Pinpoint the cell where the given text exists, returning its (x, y) midpoint coordinate. 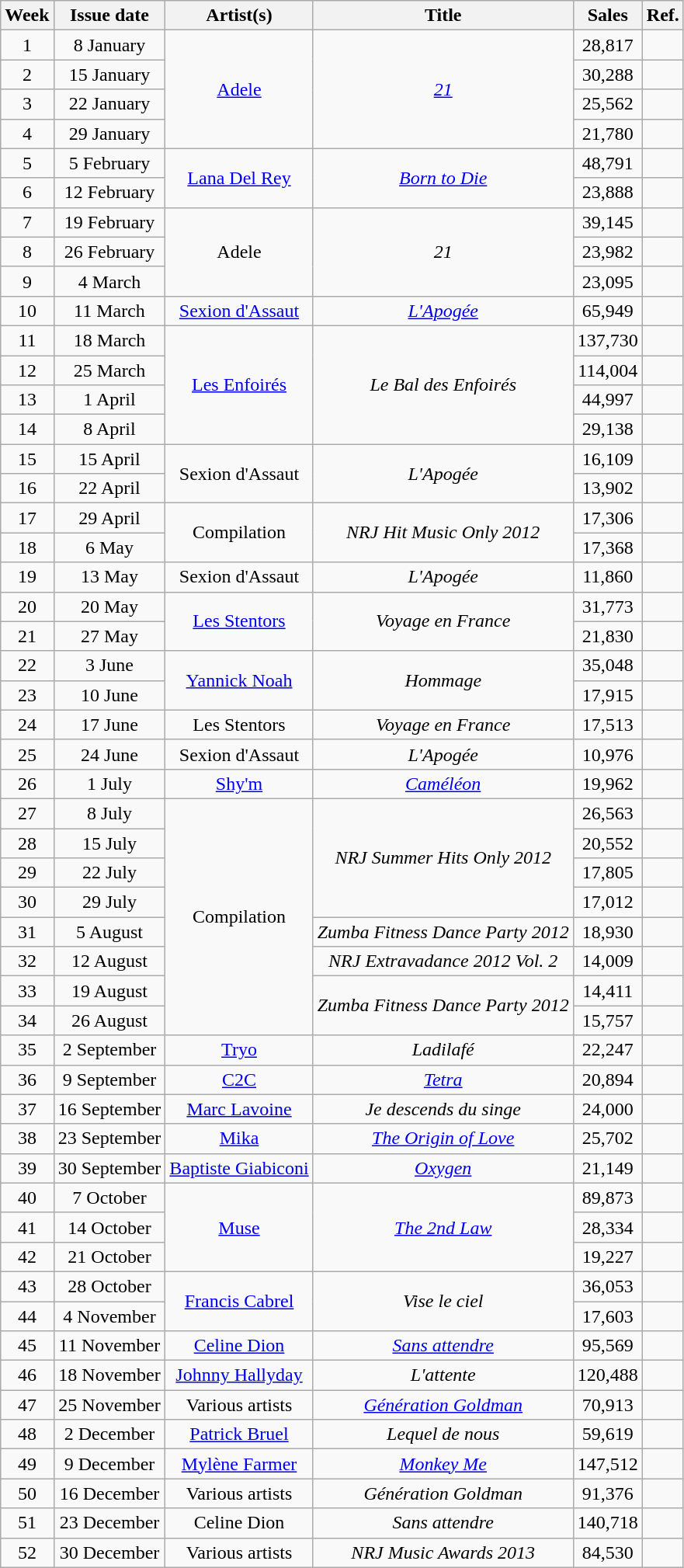
16 (27, 488)
9 December (109, 1464)
26 (27, 784)
25,562 (607, 104)
17,306 (607, 518)
36 (27, 1080)
15 (27, 459)
35 (27, 1050)
The Origin of Love (443, 1139)
9 (27, 281)
25 November (109, 1405)
45 (27, 1346)
12 (27, 370)
18,930 (607, 932)
9 September (109, 1080)
59,619 (607, 1434)
47 (27, 1405)
Shy'm (239, 784)
1 July (109, 784)
11 March (109, 311)
11 (27, 340)
5 (27, 163)
Yannick Noah (239, 680)
17,368 (607, 548)
26,563 (607, 813)
2 (27, 75)
14,411 (607, 991)
28,817 (607, 45)
19,227 (607, 1257)
95,569 (607, 1346)
19 (27, 577)
44,997 (607, 400)
70,913 (607, 1405)
Caméléon (443, 784)
29 July (109, 902)
11,860 (607, 577)
Lana Del Rey (239, 178)
120,488 (607, 1375)
16 December (109, 1493)
26 February (109, 252)
22 July (109, 873)
22 January (109, 104)
Tryo (239, 1050)
33 (27, 991)
40 (27, 1198)
2 December (109, 1434)
29 (27, 873)
32 (27, 961)
19 August (109, 991)
Oxygen (443, 1168)
Artist(s) (239, 16)
14 (27, 429)
17,513 (607, 725)
12 February (109, 193)
17,603 (607, 1316)
Johnny Hallyday (239, 1375)
25 (27, 754)
23 (27, 695)
22 (27, 666)
3 (27, 104)
Ref. (663, 16)
6 May (109, 548)
Mylène Farmer (239, 1464)
14,009 (607, 961)
49 (27, 1464)
89,873 (607, 1198)
10 (27, 311)
24 (27, 725)
31 (27, 932)
44 (27, 1316)
17 (27, 518)
20,552 (607, 843)
8 (27, 252)
5 February (109, 163)
Francis Cabrel (239, 1301)
38 (27, 1139)
140,718 (607, 1523)
42 (27, 1257)
15 January (109, 75)
8 January (109, 45)
3 June (109, 666)
21,780 (607, 134)
84,530 (607, 1552)
28 October (109, 1286)
The 2nd Law (443, 1227)
27 (27, 813)
50 (27, 1493)
13 May (109, 577)
23,095 (607, 281)
19,962 (607, 784)
39 (27, 1168)
10 June (109, 695)
15 April (109, 459)
Sales (607, 16)
Monkey Me (443, 1464)
20,894 (607, 1080)
114,004 (607, 370)
Je descends du singe (443, 1109)
21,149 (607, 1168)
12 August (109, 961)
Tetra (443, 1080)
18 (27, 548)
Les Enfoirés (239, 384)
Issue date (109, 16)
18 March (109, 340)
23 September (109, 1139)
37 (27, 1109)
Le Bal des Enfoirés (443, 384)
Title (443, 16)
51 (27, 1523)
29 April (109, 518)
27 May (109, 636)
34 (27, 1020)
1 (27, 45)
26 August (109, 1020)
16,109 (607, 459)
8 July (109, 813)
24,000 (607, 1109)
91,376 (607, 1493)
18 November (109, 1375)
28 (27, 843)
30 September (109, 1168)
30 December (109, 1552)
25,702 (607, 1139)
31,773 (607, 607)
Marc Lavoine (239, 1109)
137,730 (607, 340)
10,976 (607, 754)
52 (27, 1552)
17 June (109, 725)
7 October (109, 1198)
Lequel de nous (443, 1434)
20 May (109, 607)
11 November (109, 1346)
Baptiste Giabiconi (239, 1168)
NRJ Hit Music Only 2012 (443, 533)
16 September (109, 1109)
23,888 (607, 193)
6 (27, 193)
35,048 (607, 666)
39,145 (607, 222)
30 (27, 902)
L'attente (443, 1375)
Mika (239, 1139)
23,982 (607, 252)
NRJ Extravadance 2012 Vol. 2 (443, 961)
19 February (109, 222)
17,805 (607, 873)
7 (27, 222)
43 (27, 1286)
21,830 (607, 636)
17,012 (607, 902)
2 September (109, 1050)
Vise le ciel (443, 1301)
1 April (109, 400)
22 April (109, 488)
4 (27, 134)
15 July (109, 843)
28,334 (607, 1227)
22,247 (607, 1050)
4 March (109, 281)
147,512 (607, 1464)
23 December (109, 1523)
46 (27, 1375)
NRJ Summer Hits Only 2012 (443, 857)
NRJ Music Awards 2013 (443, 1552)
25 March (109, 370)
24 June (109, 754)
5 August (109, 932)
Ladilafé (443, 1050)
15,757 (607, 1020)
4 November (109, 1316)
13,902 (607, 488)
21 October (109, 1257)
Born to Die (443, 178)
36,053 (607, 1286)
8 April (109, 429)
48,791 (607, 163)
29,138 (607, 429)
Patrick Bruel (239, 1434)
20 (27, 607)
14 October (109, 1227)
13 (27, 400)
Muse (239, 1227)
C2C (239, 1080)
17,915 (607, 695)
29 January (109, 134)
41 (27, 1227)
30,288 (607, 75)
65,949 (607, 311)
48 (27, 1434)
Hommage (443, 680)
Week (27, 16)
